Output the [x, y] coordinate of the center of the cell containing the given text.  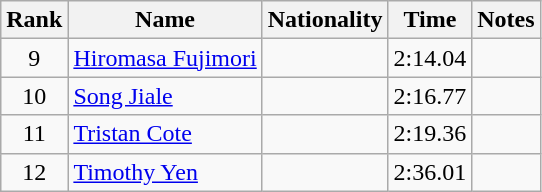
2:16.77 [430, 96]
Time [430, 20]
Tristan Cote [165, 134]
2:36.01 [430, 172]
9 [34, 58]
Notes [506, 20]
Name [165, 20]
2:14.04 [430, 58]
Rank [34, 20]
12 [34, 172]
10 [34, 96]
Nationality [325, 20]
Song Jiale [165, 96]
Hiromasa Fujimori [165, 58]
11 [34, 134]
Timothy Yen [165, 172]
2:19.36 [430, 134]
